Output the [x, y] coordinate of the center of the cell containing the given text.  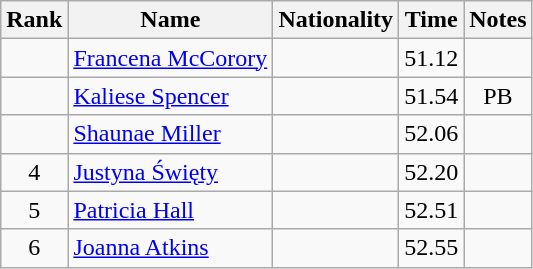
PB [498, 96]
Francena McCorory [170, 58]
Joanna Atkins [170, 248]
Kaliese Spencer [170, 96]
52.06 [432, 134]
5 [34, 210]
52.51 [432, 210]
52.55 [432, 248]
51.12 [432, 58]
6 [34, 248]
52.20 [432, 172]
Name [170, 20]
Nationality [336, 20]
Patricia Hall [170, 210]
Shaunae Miller [170, 134]
51.54 [432, 96]
Notes [498, 20]
Justyna Święty [170, 172]
4 [34, 172]
Rank [34, 20]
Time [432, 20]
